Identify which cell holds the provided text, then report its [x, y] central coordinate. 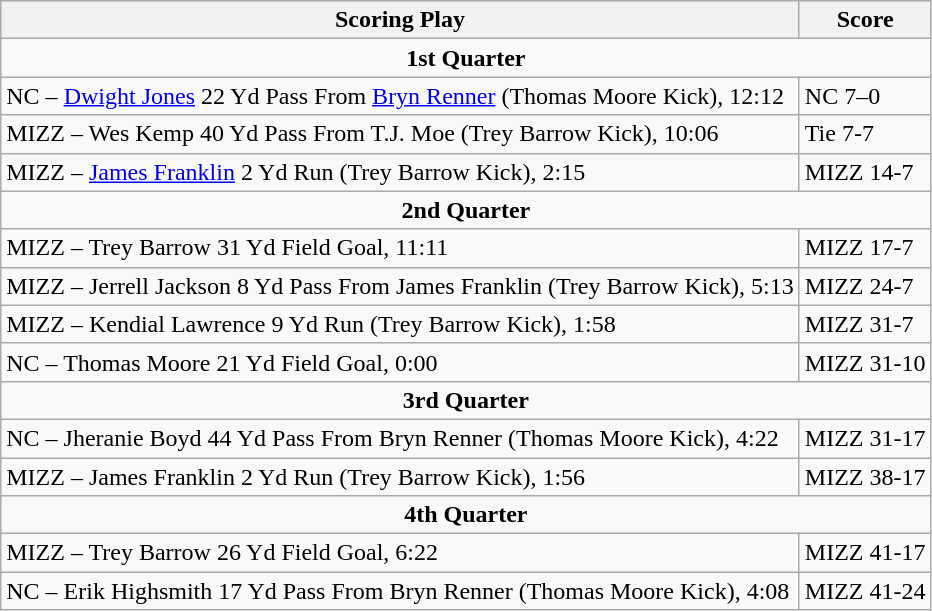
Score [865, 20]
Scoring Play [400, 20]
NC – Jheranie Boyd 44 Yd Pass From Bryn Renner (Thomas Moore Kick), 4:22 [400, 438]
MIZZ – Trey Barrow 26 Yd Field Goal, 6:22 [400, 553]
MIZZ 24-7 [865, 286]
MIZZ 31-17 [865, 438]
MIZZ 31-10 [865, 362]
MIZZ – Wes Kemp 40 Yd Pass From T.J. Moe (Trey Barrow Kick), 10:06 [400, 134]
NC – Thomas Moore 21 Yd Field Goal, 0:00 [400, 362]
MIZZ – James Franklin 2 Yd Run (Trey Barrow Kick), 2:15 [400, 172]
2nd Quarter [466, 210]
MIZZ 38-17 [865, 477]
Tie 7-7 [865, 134]
NC – Erik Highsmith 17 Yd Pass From Bryn Renner (Thomas Moore Kick), 4:08 [400, 591]
MIZZ 31-7 [865, 324]
4th Quarter [466, 515]
MIZZ 41-24 [865, 591]
NC 7–0 [865, 96]
MIZZ – James Franklin 2 Yd Run (Trey Barrow Kick), 1:56 [400, 477]
MIZZ 17-7 [865, 248]
3rd Quarter [466, 400]
NC – Dwight Jones 22 Yd Pass From Bryn Renner (Thomas Moore Kick), 12:12 [400, 96]
1st Quarter [466, 58]
MIZZ – Trey Barrow 31 Yd Field Goal, 11:11 [400, 248]
MIZZ 14-7 [865, 172]
MIZZ 41-17 [865, 553]
MIZZ – Jerrell Jackson 8 Yd Pass From James Franklin (Trey Barrow Kick), 5:13 [400, 286]
MIZZ – Kendial Lawrence 9 Yd Run (Trey Barrow Kick), 1:58 [400, 324]
